From the cell containing the given text, extract its center point as (X, Y) coordinate. 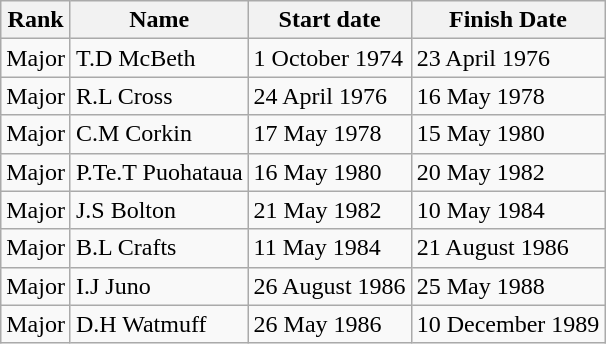
10 December 1989 (508, 324)
1 October 1974 (330, 58)
26 May 1986 (330, 324)
21 August 1986 (508, 248)
24 April 1976 (330, 96)
15 May 1980 (508, 134)
Rank (36, 20)
26 August 1986 (330, 286)
17 May 1978 (330, 134)
P.Te.T Puohataua (159, 172)
R.L Cross (159, 96)
Start date (330, 20)
16 May 1978 (508, 96)
11 May 1984 (330, 248)
C.M Corkin (159, 134)
I.J Juno (159, 286)
25 May 1988 (508, 286)
Finish Date (508, 20)
Name (159, 20)
J.S Bolton (159, 210)
20 May 1982 (508, 172)
B.L Crafts (159, 248)
21 May 1982 (330, 210)
D.H Watmuff (159, 324)
23 April 1976 (508, 58)
T.D McBeth (159, 58)
16 May 1980 (330, 172)
10 May 1984 (508, 210)
